Identify which cell holds the provided text, then report its (x, y) central coordinate. 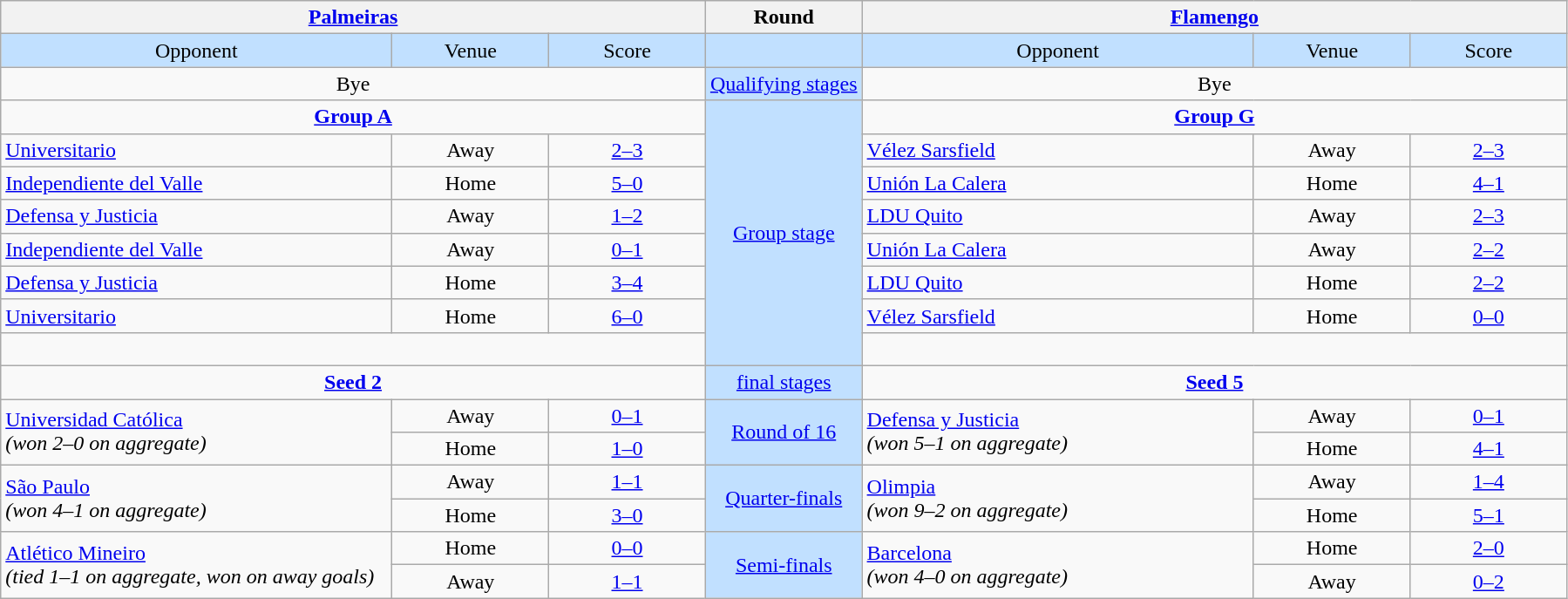
Round of 16 (784, 432)
1–2 (628, 216)
1–4 (1489, 482)
6–0 (628, 316)
3–0 (628, 515)
1–0 (628, 449)
5–1 (1489, 515)
Universidad Católica(won 2–0 on aggregate) (197, 432)
5–0 (628, 183)
Semi-finals (784, 565)
Palmeiras (354, 17)
Barcelona(won 4–0 on aggregate) (1058, 565)
Quarter-finals (784, 499)
Group stage (784, 233)
Group A (354, 117)
Seed 2 (354, 382)
Atlético Mineiro(tied 1–1 on aggregate, won on away goals) (197, 565)
Group G (1215, 117)
Defensa y Justicia(won 5–1 on aggregate) (1058, 432)
São Paulo(won 4–1 on aggregate) (197, 499)
2–0 (1489, 548)
0–2 (1489, 582)
Qualifying stages (784, 84)
Olimpia(won 9–2 on aggregate) (1058, 499)
Round (784, 17)
final stages (784, 382)
Seed 5 (1215, 382)
3–4 (628, 282)
Flamengo (1215, 17)
